Find where the given text appears and provide that cell's center as (x, y) coordinate. 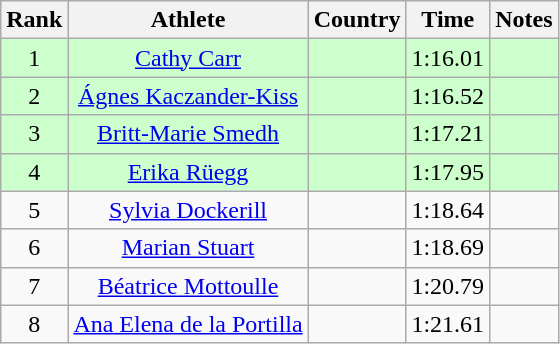
6 (34, 248)
Notes (524, 20)
7 (34, 286)
Cathy Carr (188, 58)
Britt-Marie Smedh (188, 134)
Béatrice Mottoulle (188, 286)
1:16.01 (448, 58)
1:18.64 (448, 210)
8 (34, 324)
Country (357, 20)
1:21.61 (448, 324)
Marian Stuart (188, 248)
5 (34, 210)
1:16.52 (448, 96)
1:17.95 (448, 172)
Rank (34, 20)
3 (34, 134)
Athlete (188, 20)
Erika Rüegg (188, 172)
1:20.79 (448, 286)
Time (448, 20)
1:18.69 (448, 248)
2 (34, 96)
4 (34, 172)
Ágnes Kaczander-Kiss (188, 96)
1:17.21 (448, 134)
Sylvia Dockerill (188, 210)
1 (34, 58)
Ana Elena de la Portilla (188, 324)
